Scan for the cell matching the given text and deliver its (x, y) coordinate at center. 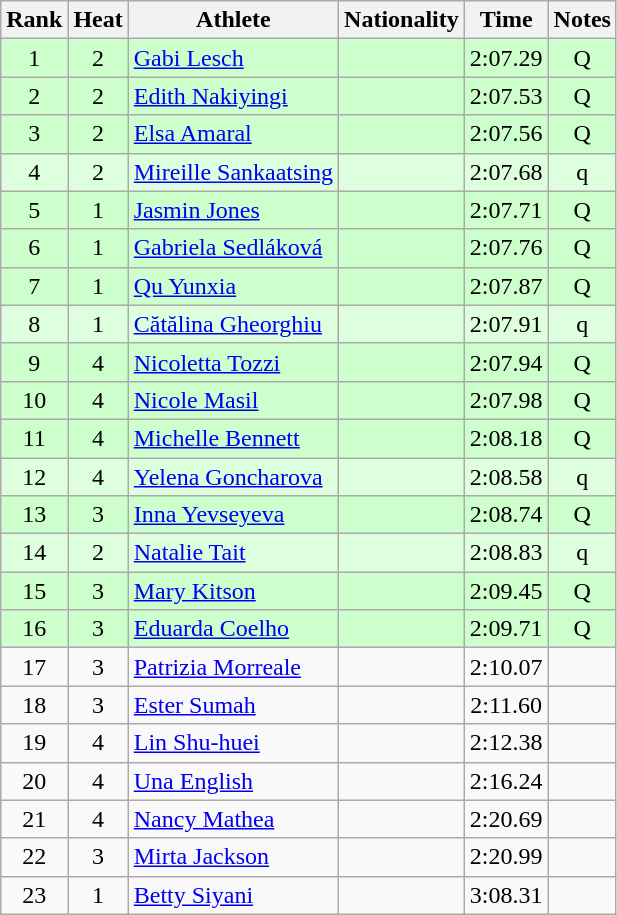
7 (34, 286)
Ester Sumah (233, 705)
Edith Nakiyingi (233, 96)
Eduarda Coelho (233, 629)
Una English (233, 781)
22 (34, 857)
18 (34, 705)
11 (34, 438)
2:08.83 (506, 553)
Yelena Goncharova (233, 477)
19 (34, 743)
Rank (34, 20)
Cătălina Gheorghiu (233, 324)
2:12.38 (506, 743)
10 (34, 400)
Mary Kitson (233, 591)
Betty Siyani (233, 895)
14 (34, 553)
Lin Shu-huei (233, 743)
13 (34, 515)
15 (34, 591)
2:09.45 (506, 591)
23 (34, 895)
2:07.56 (506, 134)
2:07.71 (506, 210)
21 (34, 819)
5 (34, 210)
6 (34, 248)
Inna Yevseyeva (233, 515)
16 (34, 629)
2:07.68 (506, 172)
2:07.53 (506, 96)
Jasmin Jones (233, 210)
9 (34, 362)
Nationality (402, 20)
2:07.91 (506, 324)
Mirta Jackson (233, 857)
2:08.74 (506, 515)
20 (34, 781)
2:08.18 (506, 438)
Time (506, 20)
Nancy Mathea (233, 819)
2:11.60 (506, 705)
Patrizia Morreale (233, 667)
8 (34, 324)
Nicoletta Tozzi (233, 362)
Heat (98, 20)
2:07.98 (506, 400)
2:16.24 (506, 781)
2:07.76 (506, 248)
Notes (582, 20)
Nicole Masil (233, 400)
Natalie Tait (233, 553)
2:10.07 (506, 667)
Athlete (233, 20)
Gabriela Sedláková (233, 248)
Gabi Lesch (233, 58)
2:08.58 (506, 477)
2:09.71 (506, 629)
2:20.99 (506, 857)
3:08.31 (506, 895)
2:07.87 (506, 286)
Mireille Sankaatsing (233, 172)
Michelle Bennett (233, 438)
Elsa Amaral (233, 134)
2:20.69 (506, 819)
17 (34, 667)
2:07.94 (506, 362)
12 (34, 477)
2:07.29 (506, 58)
Qu Yunxia (233, 286)
